Capture the cell that displays the provided text and extract its (x, y) central coordinate. 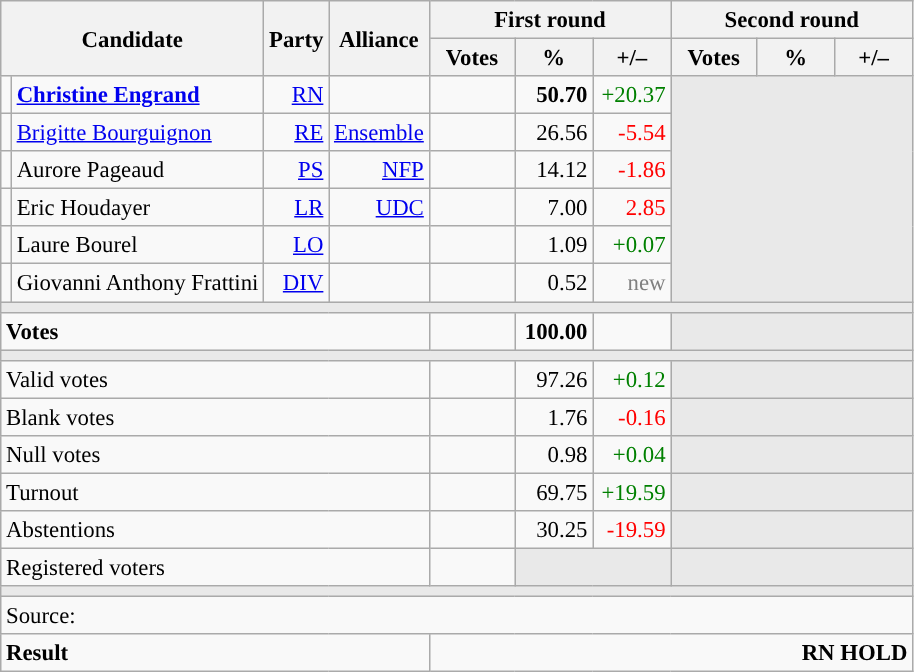
Brigitte Bourguignon (137, 133)
-5.54 (632, 133)
0.98 (554, 455)
+0.04 (632, 455)
Valid votes (215, 379)
Giovanni Anthony Frattini (137, 283)
Christine Engrand (137, 95)
RN HOLD (671, 653)
+0.07 (632, 245)
1.76 (554, 417)
UDC (379, 208)
2.85 (632, 208)
RE (296, 133)
DIV (296, 283)
Abstentions (215, 530)
30.25 (554, 530)
Aurore Pageaud (137, 170)
7.00 (554, 208)
0.52 (554, 283)
+20.37 (632, 95)
-19.59 (632, 530)
Null votes (215, 455)
Party (296, 38)
-0.16 (632, 417)
Ensemble (379, 133)
+0.12 (632, 379)
Blank votes (215, 417)
RN (296, 95)
Laure Bourel (137, 245)
NFP (379, 170)
Registered voters (215, 567)
Eric Houdayer (137, 208)
PS (296, 170)
LR (296, 208)
LO (296, 245)
Result (215, 653)
new (632, 283)
26.56 (554, 133)
First round (550, 20)
Alliance (379, 38)
100.00 (554, 331)
Candidate (132, 38)
50.70 (554, 95)
Turnout (215, 492)
97.26 (554, 379)
Source: (457, 616)
69.75 (554, 492)
+19.59 (632, 492)
Second round (792, 20)
1.09 (554, 245)
-1.86 (632, 170)
14.12 (554, 170)
